From the cell containing the given text, extract its center point as [x, y] coordinate. 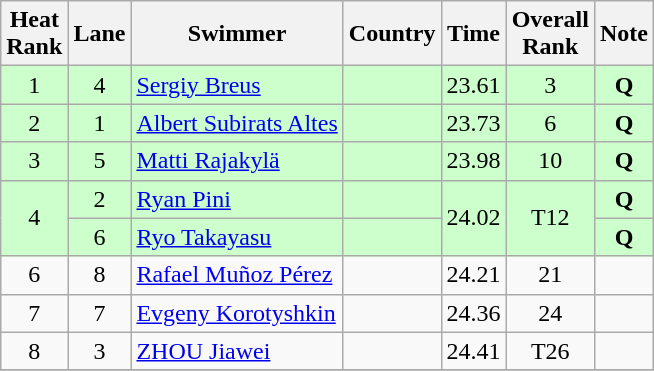
Lane [100, 34]
24 [550, 313]
23.61 [474, 85]
Sergiy Breus [237, 85]
23.98 [474, 161]
24.02 [474, 218]
Rafael Muñoz Pérez [237, 275]
Ryan Pini [237, 199]
Matti Rajakylä [237, 161]
Swimmer [237, 34]
Time [474, 34]
Heat Rank [34, 34]
24.21 [474, 275]
Albert Subirats Altes [237, 123]
Note [624, 34]
T26 [550, 351]
5 [100, 161]
ZHOU Jiawei [237, 351]
23.73 [474, 123]
T12 [550, 218]
OverallRank [550, 34]
21 [550, 275]
Evgeny Korotyshkin [237, 313]
10 [550, 161]
24.41 [474, 351]
Ryo Takayasu [237, 237]
24.36 [474, 313]
Country [392, 34]
